Identify which cell holds the provided text, then report its (x, y) central coordinate. 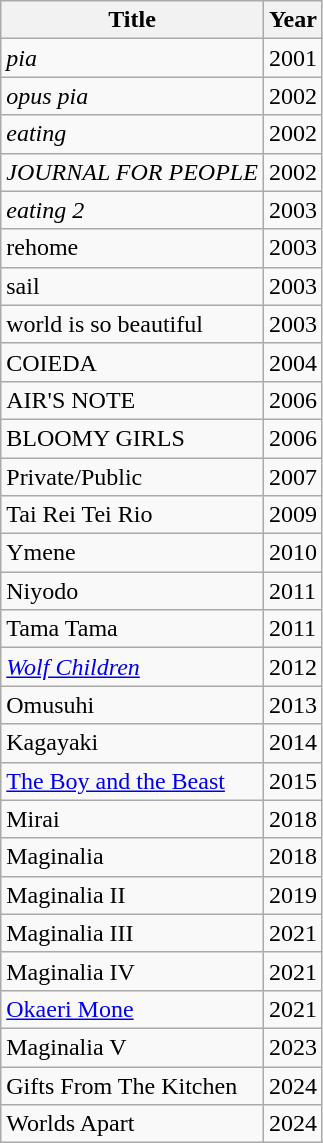
The Boy and the Beast (132, 781)
eating (132, 134)
AIR'S NOTE (132, 400)
Maginalia II (132, 895)
Wolf Children (132, 667)
Niyodo (132, 591)
2023 (292, 1047)
2001 (292, 58)
Maginalia IV (132, 971)
COIEDA (132, 362)
Tama Tama (132, 629)
Ymene (132, 553)
Maginalia III (132, 933)
2007 (292, 477)
2013 (292, 705)
Year (292, 20)
rehome (132, 248)
2012 (292, 667)
Worlds Apart (132, 1124)
2015 (292, 781)
Tai Rei Tei Rio (132, 515)
2010 (292, 553)
2019 (292, 895)
2009 (292, 515)
Okaeri Mone (132, 1009)
Maginalia (132, 857)
BLOOMY GIRLS (132, 438)
Private/Public (132, 477)
Gifts From The Kitchen (132, 1085)
Title (132, 20)
world is so beautiful (132, 324)
opus pia (132, 96)
2004 (292, 362)
Omusuhi (132, 705)
JOURNAL FOR PEOPLE (132, 172)
eating 2 (132, 210)
2014 (292, 743)
sail (132, 286)
pia (132, 58)
Kagayaki (132, 743)
Maginalia V (132, 1047)
Mirai (132, 819)
